Return (X, Y) of the center of cell containing provided text 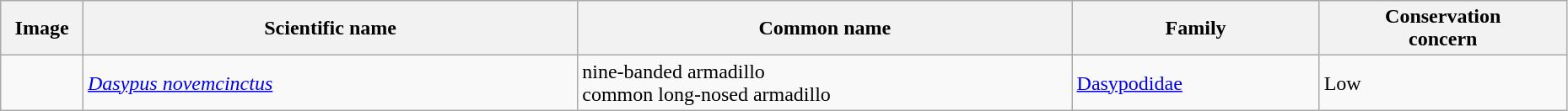
Dasypus novemcinctus (330, 82)
nine-banded armadillocommon long-nosed armadillo (825, 82)
Common name (825, 29)
Low (1442, 82)
Image (42, 29)
Conservationconcern (1442, 29)
Dasypodidae (1196, 82)
Family (1196, 29)
Scientific name (330, 29)
